Detect which cell encompasses the target text, then output its (X, Y) center coordinate. 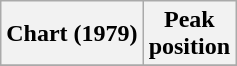
Peakposition (189, 34)
Chart (1979) (72, 34)
